Output the [X, Y] coordinate of the center of the cell containing the given text.  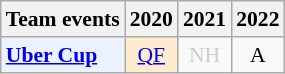
Uber Cup [63, 55]
Team events [63, 19]
A [258, 55]
QF [152, 55]
NH [204, 55]
2021 [204, 19]
2022 [258, 19]
2020 [152, 19]
